Output the (x, y) coordinate of the center of the cell containing the given text.  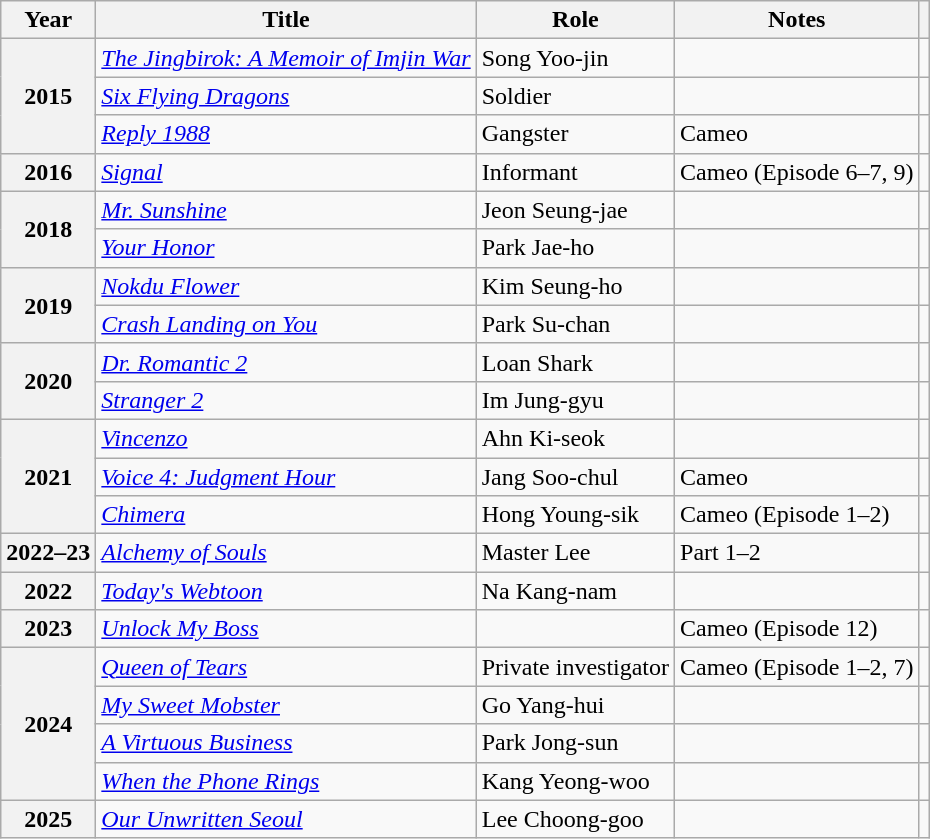
Soldier (575, 96)
Reply 1988 (286, 134)
Chimera (286, 515)
Alchemy of Souls (286, 553)
Unlock My Boss (286, 629)
Crash Landing on You (286, 324)
Master Lee (575, 553)
2015 (48, 96)
Mr. Sunshine (286, 210)
Informant (575, 172)
Gangster (575, 134)
Dr. Romantic 2 (286, 362)
Ahn Ki-seok (575, 438)
When the Phone Rings (286, 781)
Jeon Seung-jae (575, 210)
Song Yoo-jin (575, 58)
Loan Shark (575, 362)
The Jingbirok: A Memoir of Imjin War (286, 58)
Go Yang-hui (575, 705)
Kang Yeong-woo (575, 781)
2020 (48, 381)
2016 (48, 172)
Park Jae-ho (575, 248)
Voice 4: Judgment Hour (286, 477)
My Sweet Mobster (286, 705)
Notes (797, 20)
Im Jung-gyu (575, 400)
2025 (48, 819)
2022 (48, 591)
Vincenzo (286, 438)
Lee Choong-goo (575, 819)
Cameo (Episode 12) (797, 629)
2021 (48, 476)
Signal (286, 172)
Park Su-chan (575, 324)
Jang Soo-chul (575, 477)
Cameo (Episode 1–2) (797, 515)
2019 (48, 305)
Park Jong-sun (575, 743)
Kim Seung-ho (575, 286)
2018 (48, 229)
Cameo (Episode 6–7, 9) (797, 172)
Cameo (Episode 1–2, 7) (797, 667)
2022–23 (48, 553)
Our Unwritten Seoul (286, 819)
Title (286, 20)
Nokdu Flower (286, 286)
A Virtuous Business (286, 743)
Six Flying Dragons (286, 96)
Stranger 2 (286, 400)
Queen of Tears (286, 667)
Role (575, 20)
Your Honor (286, 248)
2024 (48, 724)
Private investigator (575, 667)
Hong Young-sik (575, 515)
Year (48, 20)
Part 1–2 (797, 553)
Na Kang-nam (575, 591)
Today's Webtoon (286, 591)
2023 (48, 629)
